Return the [x, y] coordinate for the center point of the cell that contains the specified text.  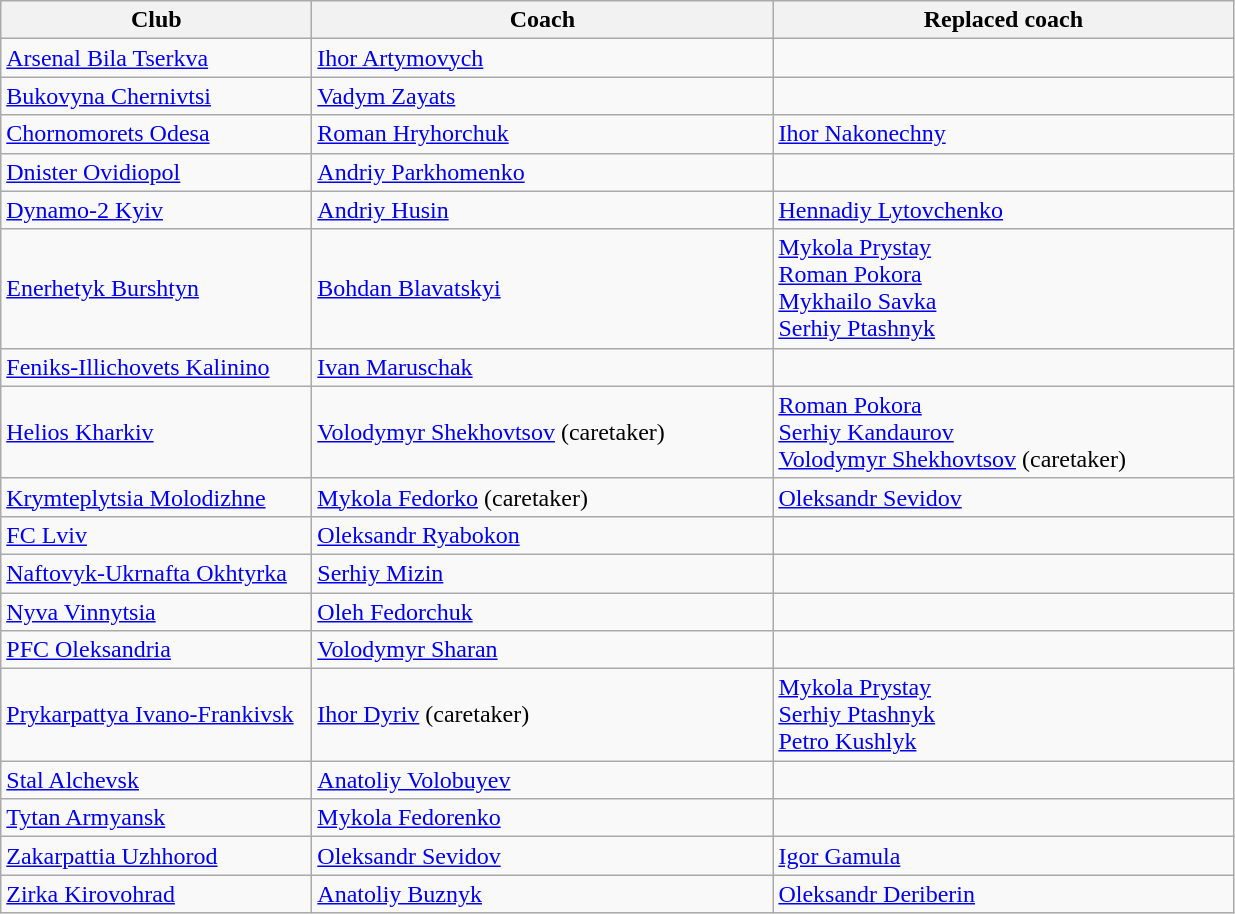
Bukovyna Chernivtsi [156, 96]
Mykola Fedorenko [542, 818]
PFC Oleksandria [156, 650]
Volodymyr Sharan [542, 650]
Mykola Fedorko (caretaker) [542, 497]
Serhiy Mizin [542, 573]
Stal Alchevsk [156, 780]
Oleksandr Ryabokon [542, 535]
Feniks-Illichovets Kalinino [156, 367]
Dnister Ovidiopol [156, 172]
Oleksandr Deriberin [1004, 894]
Ivan Maruschak [542, 367]
Arsenal Bila Tserkva [156, 58]
Hennadiy Lytovchenko [1004, 210]
Roman Hryhorchuk [542, 134]
Mykola Prystay Serhiy Ptashnyk Petro Kushlyk [1004, 715]
Mykola Prystay Roman Pokora Mykhailo Savka Serhiy Ptashnyk [1004, 288]
Ihor Nakonechny [1004, 134]
Oleh Fedorchuk [542, 611]
Ihor Dyriv (caretaker) [542, 715]
Dynamo-2 Kyiv [156, 210]
Anatoliy Volobuyev [542, 780]
Vadym Zayats [542, 96]
Naftovyk-Ukrnafta Okhtyrka [156, 573]
Bohdan Blavatskyi [542, 288]
Nyva Vinnytsia [156, 611]
Anatoliy Buznyk [542, 894]
Club [156, 20]
Krymteplytsia Molodizhne [156, 497]
Helios Kharkiv [156, 432]
Andriy Parkhomenko [542, 172]
Tytan Armyansk [156, 818]
Zakarpattia Uzhhorod [156, 856]
FC Lviv [156, 535]
Andriy Husin [542, 210]
Roman Pokora Serhiy Kandaurov Volodymyr Shekhovtsov (caretaker) [1004, 432]
Zirka Kirovohrad [156, 894]
Prykarpattya Ivano-Frankivsk [156, 715]
Igor Gamula [1004, 856]
Volodymyr Shekhovtsov (caretaker) [542, 432]
Replaced coach [1004, 20]
Chornomorets Odesa [156, 134]
Enerhetyk Burshtyn [156, 288]
Coach [542, 20]
Ihor Artymovych [542, 58]
